Search for the cell housing the specified text and yield its (X, Y) center coordinate. 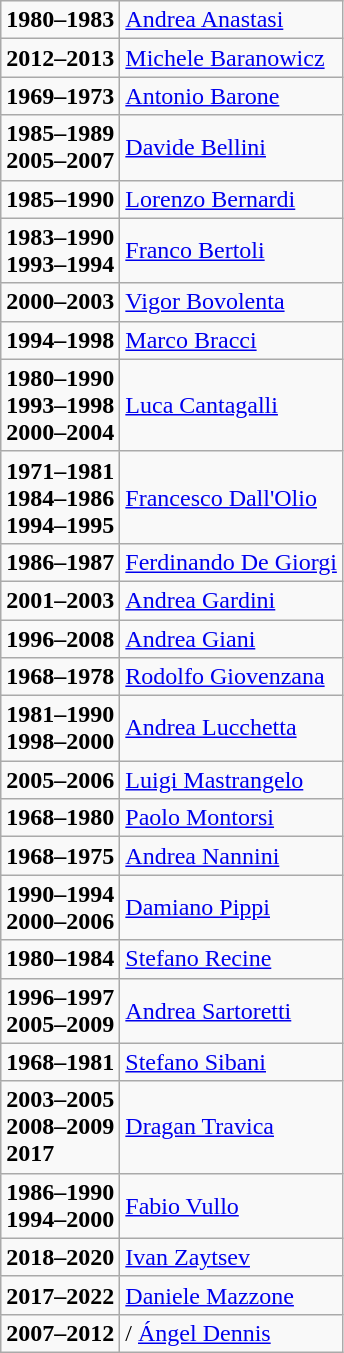
Franco Bertoli (232, 250)
1994–1998 (60, 340)
Antonio Barone (232, 96)
1980–1984 (60, 959)
2007–2012 (60, 1333)
1986–1987 (60, 562)
Michele Baranowicz (232, 58)
1968–1980 (60, 818)
Ferdinando De Giorgi (232, 562)
Andrea Nannini (232, 856)
/ Ángel Dennis (232, 1333)
Andrea Anastasi (232, 20)
1969–1973 (60, 96)
Vigor Bovolenta (232, 302)
2000–2003 (60, 302)
1981–19901998–2000 (60, 728)
Andrea Giani (232, 639)
1980–19901993–19982000–2004 (60, 405)
1985–19892005–2007 (60, 148)
2018–2020 (60, 1257)
1996–2008 (60, 639)
Marco Bracci (232, 340)
Davide Bellini (232, 148)
1996–19972005–2009 (60, 1010)
1968–1981 (60, 1062)
Stefano Recine (232, 959)
2012–2013 (60, 58)
1986–19901994–2000 (60, 1206)
Andrea Sartoretti (232, 1010)
1985–1990 (60, 199)
Francesco Dall'Olio (232, 497)
1971–19811984–19861994–1995 (60, 497)
Daniele Mazzone (232, 1295)
1968–1975 (60, 856)
Stefano Sibani (232, 1062)
Ivan Zaytsev (232, 1257)
1968–1978 (60, 677)
Luca Cantagalli (232, 405)
Andrea Gardini (232, 600)
1983–19901993–1994 (60, 250)
Andrea Lucchetta (232, 728)
Fabio Vullo (232, 1206)
Damiano Pippi (232, 908)
1980–1983 (60, 20)
2017–2022 (60, 1295)
1990–19942000–2006 (60, 908)
Rodolfo Giovenzana (232, 677)
Luigi Mastrangelo (232, 780)
Dragan Travica (232, 1127)
2005–2006 (60, 780)
2001–2003 (60, 600)
Paolo Montorsi (232, 818)
2003–20052008–20092017 (60, 1127)
Lorenzo Bernardi (232, 199)
